Return [X, Y] of the center of cell containing provided text 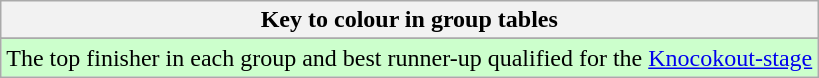
Key to colour in group tables [410, 20]
The top finisher in each group and best runner-up qualified for the Knocokout-stage [410, 58]
